From the cell containing the given text, extract its center point as (X, Y) coordinate. 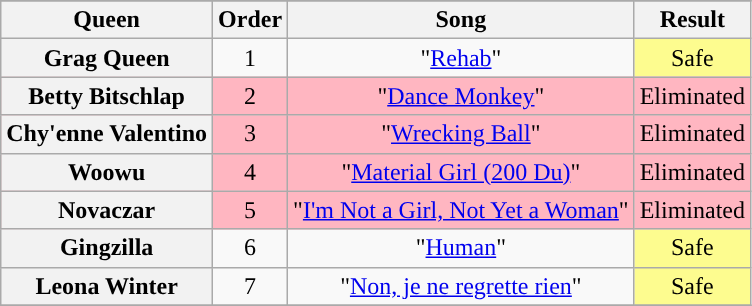
4 (250, 172)
"Rehab" (462, 58)
1 (250, 58)
"Human" (462, 248)
Gingzilla (107, 248)
Chy'enne Valentino (107, 134)
Order (250, 20)
"Non, je ne regrette rien" (462, 286)
Woowu (107, 172)
Result (692, 20)
"Dance Monkey" (462, 96)
6 (250, 248)
"Material Girl (200 Du)" (462, 172)
Queen (107, 20)
Leona Winter (107, 286)
Novaczar (107, 210)
"Wrecking Ball" (462, 134)
3 (250, 134)
7 (250, 286)
Song (462, 20)
5 (250, 210)
"I'm Not a Girl, Not Yet a Woman" (462, 210)
2 (250, 96)
Grag Queen (107, 58)
Betty Bitschlap (107, 96)
